Capture the cell that displays the provided text and extract its (x, y) central coordinate. 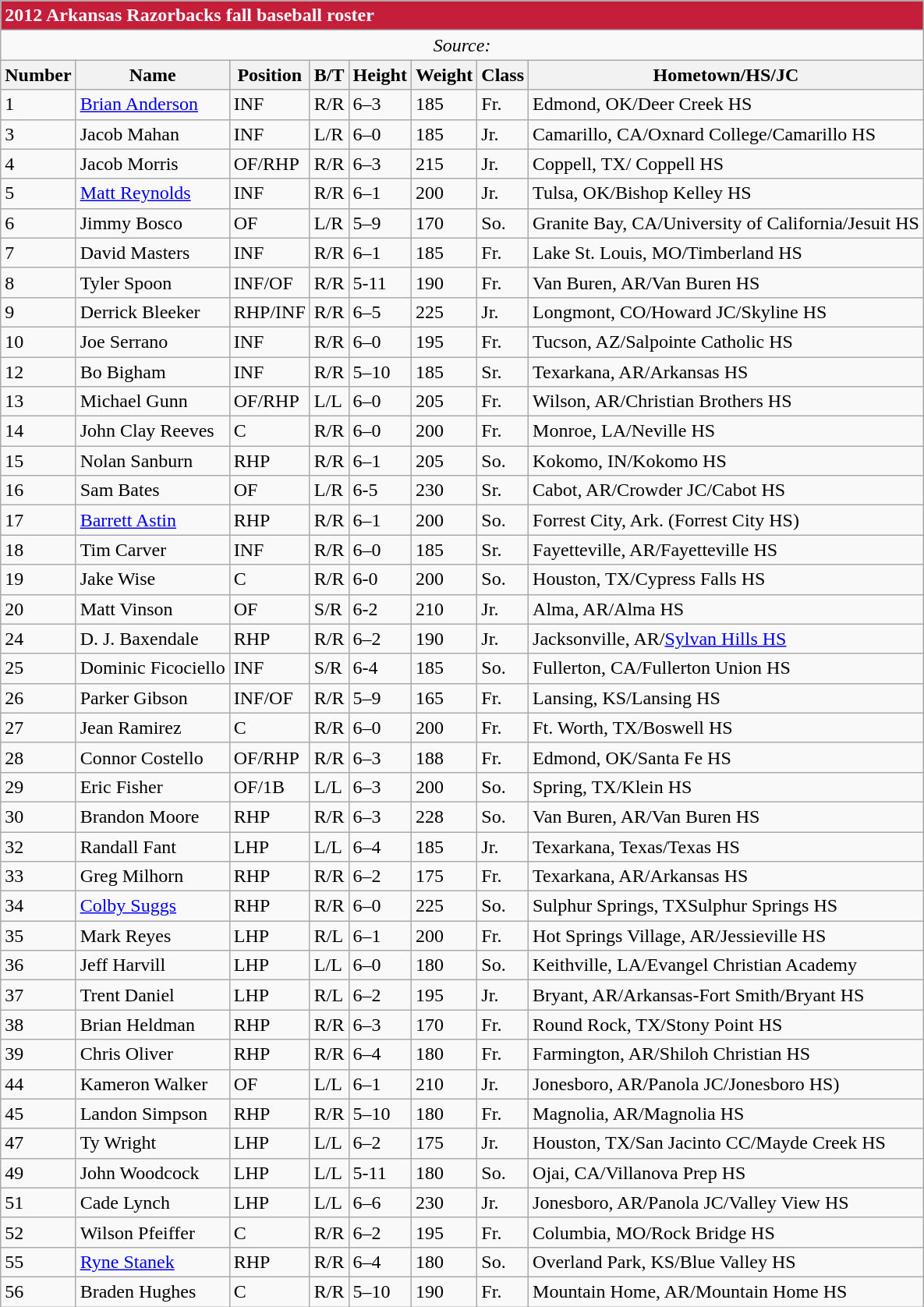
Position (270, 75)
Eric Fisher (153, 787)
Texarkana, Texas/Texas HS (727, 846)
Jacob Morris (153, 164)
Colby Suggs (153, 906)
215 (444, 164)
Houston, TX/Cypress Falls HS (727, 579)
Round Rock, TX/Stony Point HS (727, 1025)
30 (38, 816)
Mark Reyes (153, 936)
Ft. Worth, TX/Boswell HS (727, 728)
Jonesboro, AR/Panola JC/Jonesboro HS) (727, 1084)
Kameron Walker (153, 1084)
Barrett Astin (153, 520)
37 (38, 995)
Jacksonville, AR/Sylvan Hills HS (727, 639)
8 (38, 282)
Alma, AR/Alma HS (727, 609)
Longmont, CO/Howard JC/Skyline HS (727, 312)
Trent Daniel (153, 995)
Jean Ramirez (153, 728)
Source: (462, 45)
188 (444, 757)
Brian Heldman (153, 1025)
OF/1B (270, 787)
Tulsa, OK/Bishop Kelley HS (727, 193)
10 (38, 342)
39 (38, 1054)
52 (38, 1232)
Camarillo, CA/Oxnard College/Camarillo HS (727, 134)
Sam Bates (153, 491)
Coppell, TX/ Coppell HS (727, 164)
18 (38, 550)
Bo Bigham (153, 372)
Cade Lynch (153, 1203)
John Clay Reeves (153, 431)
Brian Anderson (153, 104)
Height (380, 75)
Randall Fant (153, 846)
Forrest City, Ark. (Forrest City HS) (727, 520)
Weight (444, 75)
27 (38, 728)
6–5 (380, 312)
Dominic Ficociello (153, 668)
34 (38, 906)
Name (153, 75)
6-2 (380, 609)
6 (38, 223)
20 (38, 609)
Parker Gibson (153, 698)
6–6 (380, 1203)
7 (38, 253)
Class (503, 75)
Tim Carver (153, 550)
Kokomo, IN/Kokomo HS (727, 461)
29 (38, 787)
Ty Wright (153, 1143)
Overland Park, KS/Blue Valley HS (727, 1262)
Hometown/HS/JC (727, 75)
33 (38, 877)
55 (38, 1262)
Lake St. Louis, MO/Timberland HS (727, 253)
Bryant, AR/Arkansas-Fort Smith/Bryant HS (727, 995)
D. J. Baxendale (153, 639)
Tucson, AZ/Salpointe Catholic HS (727, 342)
44 (38, 1084)
Landon Simpson (153, 1114)
Jeff Harvill (153, 965)
28 (38, 757)
Ryne Stanek (153, 1262)
Matt Reynolds (153, 193)
36 (38, 965)
Monroe, LA/Neville HS (727, 431)
Number (38, 75)
Magnolia, AR/Magnolia HS (727, 1114)
Keithville, LA/Evangel Christian Academy (727, 965)
Ojai, CA/Villanova Prep HS (727, 1173)
Fayetteville, AR/Fayetteville HS (727, 550)
Edmond, OK/Santa Fe HS (727, 757)
9 (38, 312)
Granite Bay, CA/University of California/Jesuit HS (727, 223)
Wilson, AR/Christian Brothers HS (727, 402)
Farmington, AR/Shiloh Christian HS (727, 1054)
1 (38, 104)
3 (38, 134)
45 (38, 1114)
49 (38, 1173)
Jonesboro, AR/Panola JC/Valley View HS (727, 1203)
13 (38, 402)
Spring, TX/Klein HS (727, 787)
6-0 (380, 579)
25 (38, 668)
16 (38, 491)
14 (38, 431)
Brandon Moore (153, 816)
12 (38, 372)
Hot Springs Village, AR/Jessieville HS (727, 936)
Joe Serrano (153, 342)
15 (38, 461)
Matt Vinson (153, 609)
RHP/INF (270, 312)
56 (38, 1291)
51 (38, 1203)
Jake Wise (153, 579)
17 (38, 520)
Jacob Mahan (153, 134)
4 (38, 164)
John Woodcock (153, 1173)
Tyler Spoon (153, 282)
Jimmy Bosco (153, 223)
Wilson Pfeiffer (153, 1232)
Columbia, MO/Rock Bridge HS (727, 1232)
Sulphur Springs, TXSulphur Springs HS (727, 906)
228 (444, 816)
35 (38, 936)
David Masters (153, 253)
Greg Milhorn (153, 877)
Houston, TX/San Jacinto CC/Mayde Creek HS (727, 1143)
38 (38, 1025)
Connor Costello (153, 757)
2012 Arkansas Razorbacks fall baseball roster (462, 16)
Edmond, OK/Deer Creek HS (727, 104)
47 (38, 1143)
24 (38, 639)
5 (38, 193)
32 (38, 846)
Mountain Home, AR/Mountain Home HS (727, 1291)
165 (444, 698)
Chris Oliver (153, 1054)
19 (38, 579)
6-4 (380, 668)
B/T (329, 75)
26 (38, 698)
Cabot, AR/Crowder JC/Cabot HS (727, 491)
6-5 (380, 491)
Braden Hughes (153, 1291)
Michael Gunn (153, 402)
Nolan Sanburn (153, 461)
Lansing, KS/Lansing HS (727, 698)
Fullerton, CA/Fullerton Union HS (727, 668)
Derrick Bleeker (153, 312)
